Output the (x, y) coordinate of the center of the cell containing the given text.  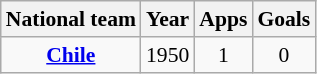
1950 (168, 55)
1 (223, 55)
0 (284, 55)
National team (71, 19)
Apps (223, 19)
Year (168, 19)
Goals (284, 19)
Chile (71, 55)
